Output the (x, y) coordinate of the center of the cell containing the given text.  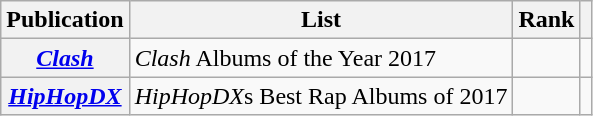
HipHopDXs Best Rap Albums of 2017 (321, 96)
Rank (546, 20)
Clash (65, 58)
List (321, 20)
Clash Albums of the Year 2017 (321, 58)
HipHopDX (65, 96)
Publication (65, 20)
